Return the [X, Y] coordinate for the center point of the cell that contains the specified text.  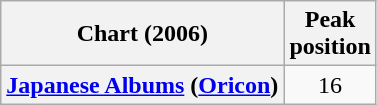
Japanese Albums (Oricon) [142, 85]
16 [330, 85]
Chart (2006) [142, 34]
Peak position [330, 34]
